Find where the given text appears and provide that cell's center as [x, y] coordinate. 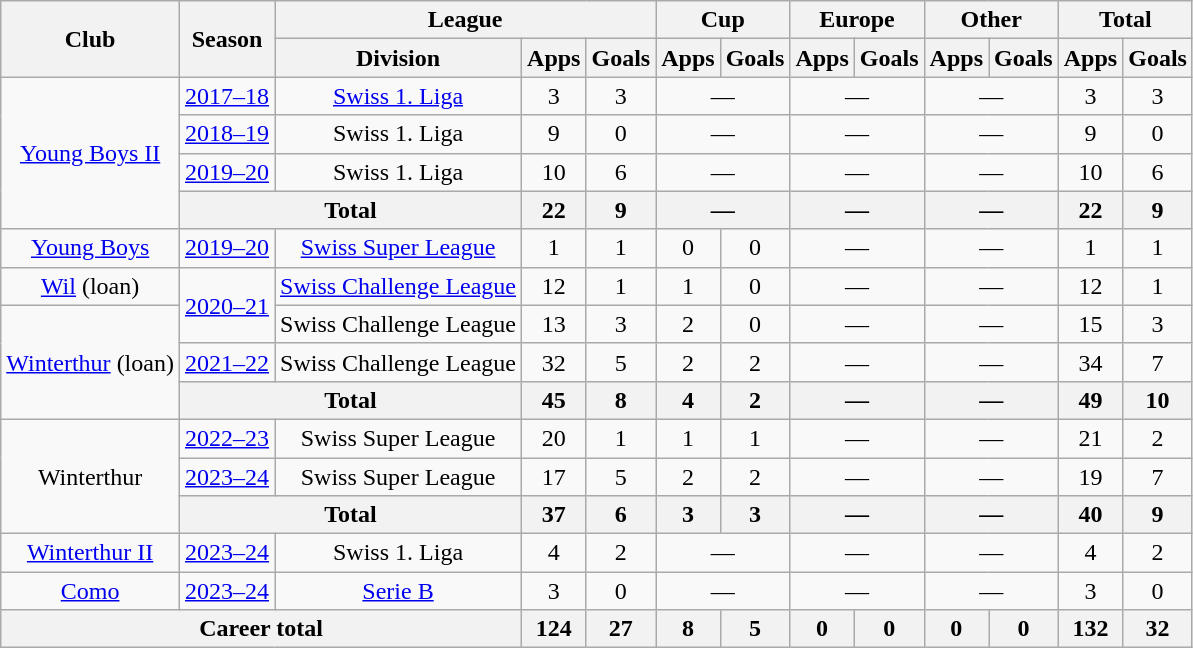
Young Boys II [90, 153]
40 [1090, 515]
124 [554, 629]
15 [1090, 324]
2020–21 [226, 305]
Season [226, 39]
Wil (loan) [90, 286]
19 [1090, 477]
League [466, 20]
Cup [723, 20]
17 [554, 477]
Serie B [398, 591]
Career total [262, 629]
45 [554, 400]
Winterthur II [90, 553]
20 [554, 438]
49 [1090, 400]
Europe [857, 20]
132 [1090, 629]
Como [90, 591]
Other [991, 20]
Club [90, 39]
13 [554, 324]
21 [1090, 438]
Winterthur [90, 476]
Winterthur (loan) [90, 362]
2022–23 [226, 438]
Division [398, 58]
34 [1090, 362]
Young Boys [90, 248]
37 [554, 515]
2018–19 [226, 134]
2017–18 [226, 96]
27 [621, 629]
2021–22 [226, 362]
